Return the (X, Y) coordinate for the center point of the cell that contains the specified text.  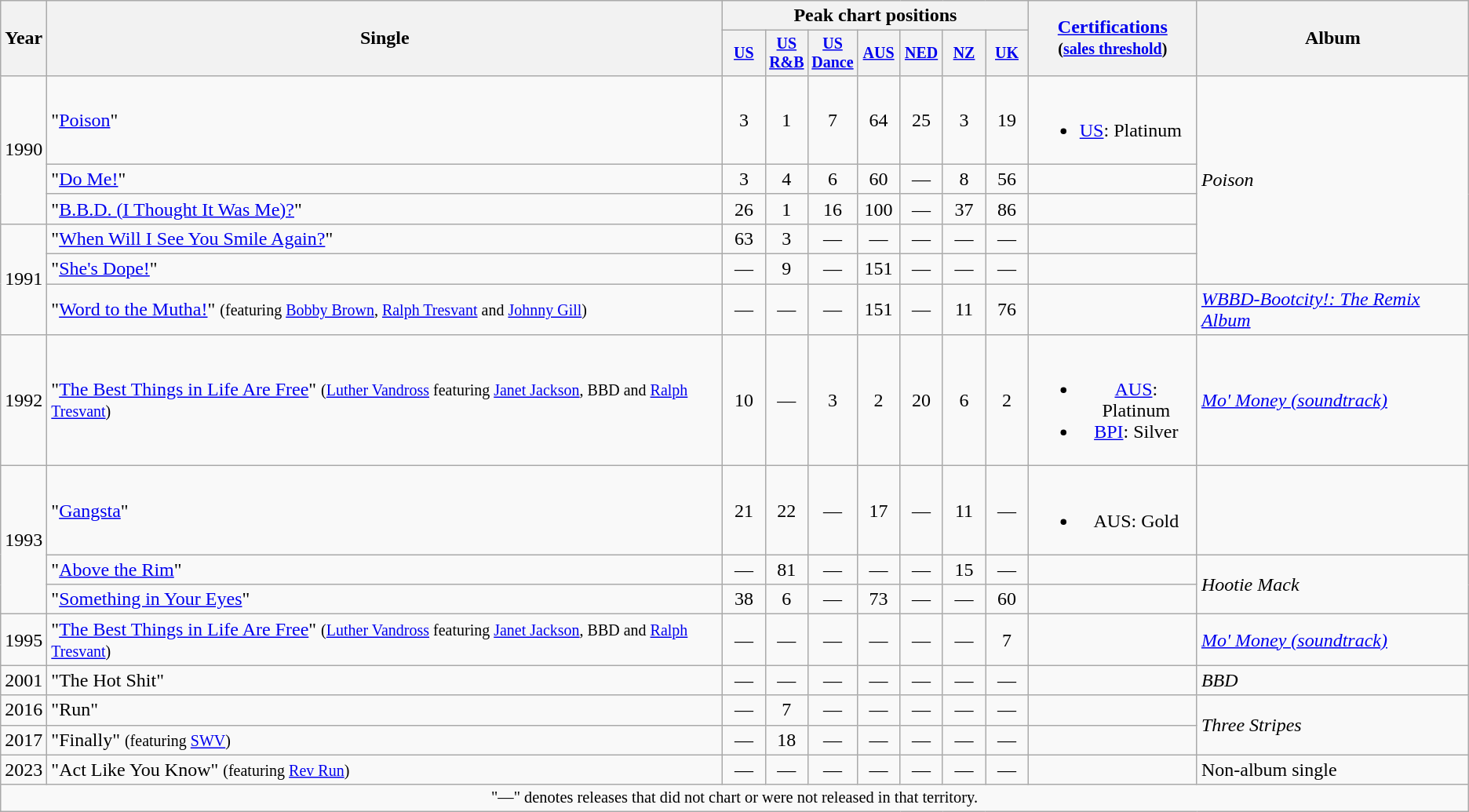
NED (921, 53)
18 (786, 740)
"The Hot Shit" (385, 680)
"Act Like You Know" (featuring Rev Run) (385, 770)
AUS (878, 53)
81 (786, 570)
64 (878, 119)
63 (744, 239)
25 (921, 119)
1992 (24, 400)
UK (1007, 53)
Non-album single (1332, 770)
26 (744, 209)
Certifications(sales threshold) (1113, 38)
"Above the Rim" (385, 570)
"Do Me!" (385, 179)
1990 (24, 149)
US R&B (786, 53)
Three Stripes (1332, 725)
1995 (24, 640)
Peak chart positions (876, 16)
37 (964, 209)
8 (964, 179)
WBBD-Bootcity!: The Remix Album (1332, 309)
1993 (24, 540)
NZ (964, 53)
73 (878, 599)
10 (744, 400)
9 (786, 269)
AUS: PlatinumBPI: Silver (1113, 400)
20 (921, 400)
US (744, 53)
56 (1007, 179)
76 (1007, 309)
"Something in Your Eyes" (385, 599)
"She's Dope!" (385, 269)
"Word to the Mutha!" (featuring Bobby Brown, Ralph Tresvant and Johnny Gill) (385, 309)
Single (385, 38)
15 (964, 570)
"Run" (385, 710)
38 (744, 599)
2023 (24, 770)
4 (786, 179)
"Gangsta" (385, 510)
BBD (1332, 680)
2001 (24, 680)
19 (1007, 119)
2016 (24, 710)
86 (1007, 209)
"B.B.D. (I Thought It Was Me)?" (385, 209)
22 (786, 510)
Year (24, 38)
"—" denotes releases that did not chart or were not released in that territory. (734, 798)
1991 (24, 279)
17 (878, 510)
Album (1332, 38)
16 (833, 209)
AUS: Gold (1113, 510)
"Poison" (385, 119)
US Dance (833, 53)
"Finally" (featuring SWV) (385, 740)
Poison (1332, 179)
"When Will I See You Smile Again?" (385, 239)
21 (744, 510)
Hootie Mack (1332, 584)
US: Platinum (1113, 119)
100 (878, 209)
2017 (24, 740)
